Return the [x, y] coordinate for the center point of the cell that contains the specified text.  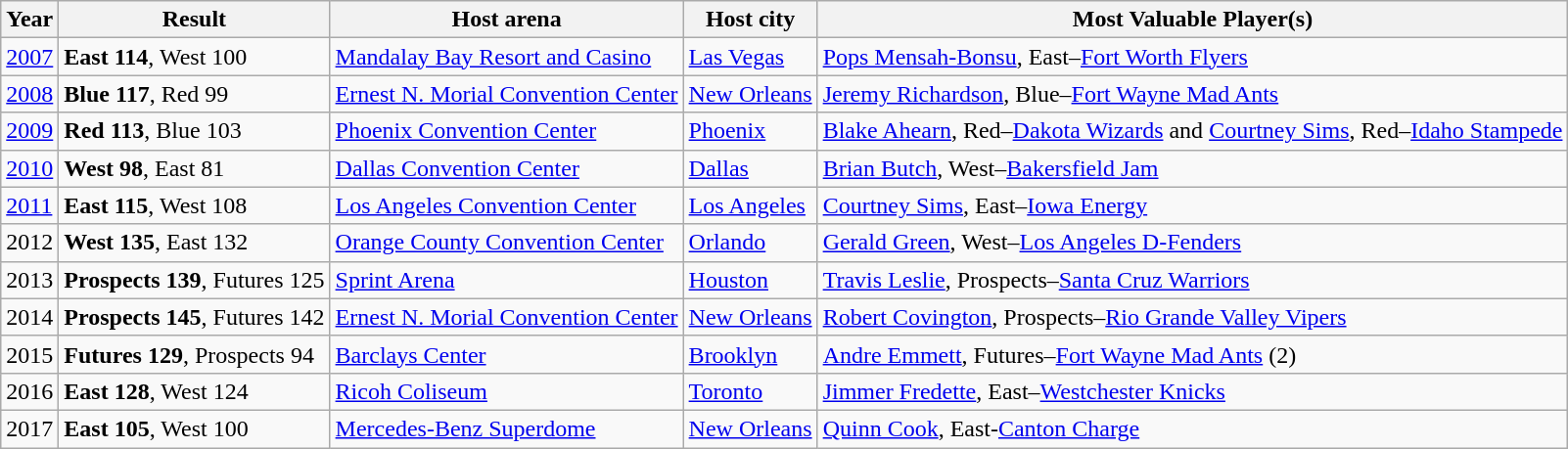
Red 113, Blue 103 [194, 131]
Prospects 139, Futures 125 [194, 280]
West 135, East 132 [194, 243]
Most Valuable Player(s) [1192, 20]
Orlando [750, 243]
2016 [29, 391]
Toronto [750, 391]
East 115, West 108 [194, 205]
2013 [29, 280]
Gerald Green, West–Los Angeles D-Fenders [1192, 243]
West 98, East 81 [194, 168]
East 114, West 100 [194, 57]
Andre Emmett, Futures–Fort Wayne Mad Ants (2) [1192, 354]
Host arena [507, 20]
2015 [29, 354]
Houston [750, 280]
Las Vegas [750, 57]
2014 [29, 317]
Los Angeles [750, 205]
Dallas Convention Center [507, 168]
2010 [29, 168]
Phoenix [750, 131]
Los Angeles Convention Center [507, 205]
2017 [29, 428]
Prospects 145, Futures 142 [194, 317]
2008 [29, 94]
Dallas [750, 168]
Jimmer Fredette, East–Westchester Knicks [1192, 391]
Brian Butch, West–Bakersfield Jam [1192, 168]
Blue 117, Red 99 [194, 94]
Pops Mensah-Bonsu, East–Fort Worth Flyers [1192, 57]
Sprint Arena [507, 280]
Jeremy Richardson, Blue–Fort Wayne Mad Ants [1192, 94]
Host city [750, 20]
East 105, West 100 [194, 428]
Ricoh Coliseum [507, 391]
Mandalay Bay Resort and Casino [507, 57]
Blake Ahearn, Red–Dakota Wizards and Courtney Sims, Red–Idaho Stampede [1192, 131]
Orange County Convention Center [507, 243]
2012 [29, 243]
Futures 129, Prospects 94 [194, 354]
Courtney Sims, East–Iowa Energy [1192, 205]
East 128, West 124 [194, 391]
2009 [29, 131]
2007 [29, 57]
Quinn Cook, East-Canton Charge [1192, 428]
Travis Leslie, Prospects–Santa Cruz Warriors [1192, 280]
Mercedes-Benz Superdome [507, 428]
2011 [29, 205]
Phoenix Convention Center [507, 131]
Robert Covington, Prospects–Rio Grande Valley Vipers [1192, 317]
Result [194, 20]
Brooklyn [750, 354]
Year [29, 20]
Barclays Center [507, 354]
